Find where the given text appears and provide that cell's center as [x, y] coordinate. 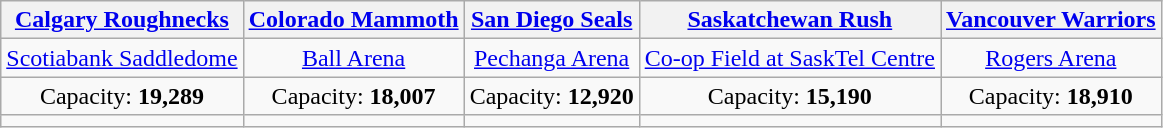
Calgary Roughnecks [122, 20]
Capacity: 18,007 [354, 96]
Rogers Arena [1050, 58]
Co-op Field at SaskTel Centre [790, 58]
Capacity: 19,289 [122, 96]
San Diego Seals [552, 20]
Saskatchewan Rush [790, 20]
Capacity: 15,190 [790, 96]
Capacity: 12,920 [552, 96]
Colorado Mammoth [354, 20]
Ball Arena [354, 58]
Capacity: 18,910 [1050, 96]
Scotiabank Saddledome [122, 58]
Vancouver Warriors [1050, 20]
Pechanga Arena [552, 58]
